Locate the cell with the specified text and output its [x, y] center coordinate. 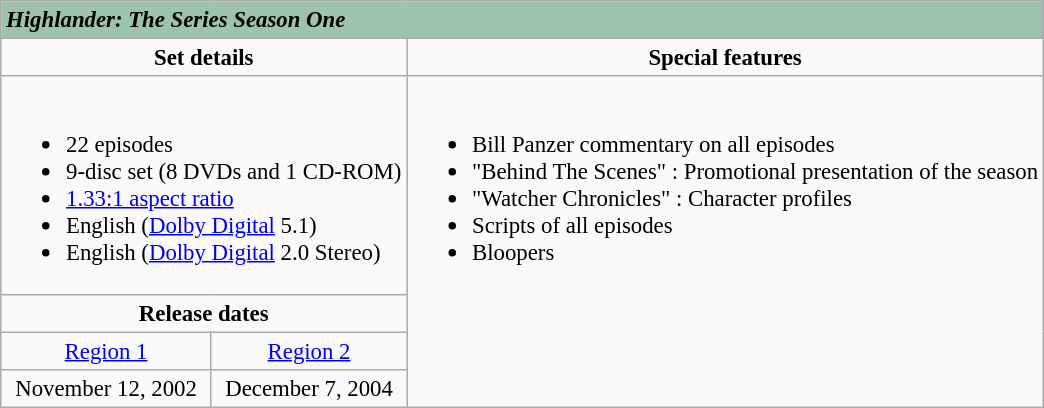
November 12, 2002 [106, 388]
22 episodes9-disc set (8 DVDs and 1 CD-ROM)1.33:1 aspect ratioEnglish (Dolby Digital 5.1)English (Dolby Digital 2.0 Stereo) [204, 185]
Set details [204, 58]
December 7, 2004 [308, 388]
Region 1 [106, 351]
Highlander: The Series Season One [522, 20]
Special features [726, 58]
Release dates [204, 313]
Region 2 [308, 351]
